For the text-containing cell, return its midpoint in (x, y) coordinate format. 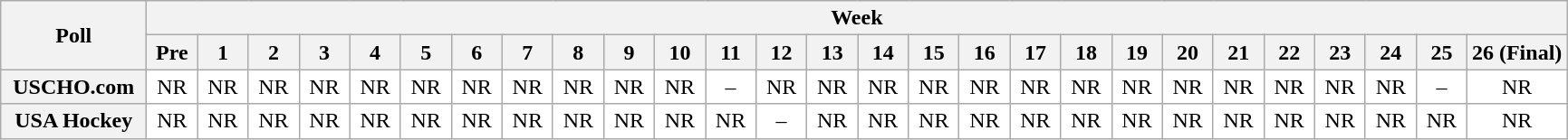
11 (730, 52)
3 (324, 52)
25 (1441, 52)
22 (1289, 52)
21 (1238, 52)
12 (782, 52)
26 (Final) (1516, 52)
10 (679, 52)
20 (1188, 52)
7 (527, 52)
16 (985, 52)
Week (857, 18)
Pre (172, 52)
1 (223, 52)
9 (629, 52)
13 (832, 52)
18 (1086, 52)
24 (1390, 52)
USCHO.com (74, 87)
4 (375, 52)
2 (274, 52)
Poll (74, 35)
6 (476, 52)
5 (426, 52)
17 (1035, 52)
23 (1340, 52)
8 (578, 52)
15 (934, 52)
19 (1137, 52)
14 (883, 52)
USA Hockey (74, 121)
